Capture the cell that displays the provided text and extract its (x, y) central coordinate. 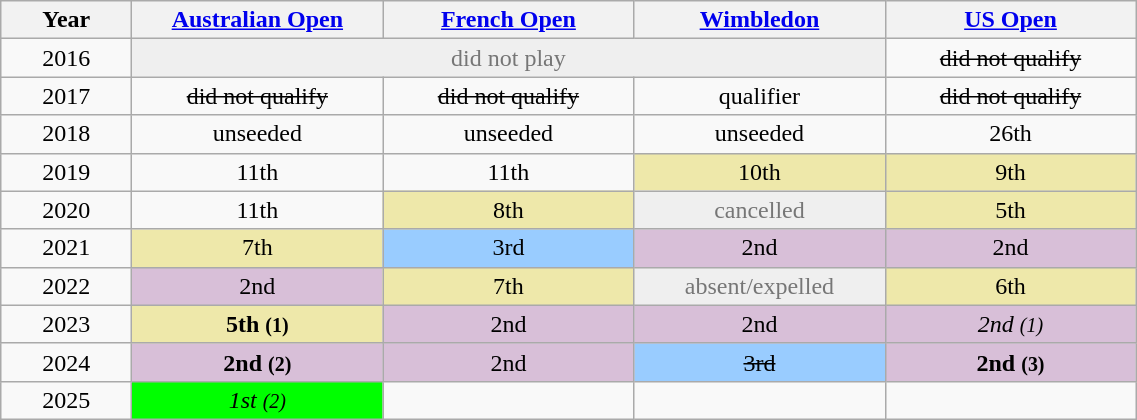
2nd (3) (1010, 362)
10th (760, 172)
5th (1) (258, 324)
qualifier (760, 96)
French Open (508, 20)
US Open (1010, 20)
cancelled (760, 210)
2nd (2) (258, 362)
Wimbledon (760, 20)
2023 (66, 324)
26th (1010, 134)
2019 (66, 172)
2021 (66, 248)
2nd (1) (1010, 324)
absent/expelled (760, 286)
2017 (66, 96)
2022 (66, 286)
2018 (66, 134)
6th (1010, 286)
9th (1010, 172)
2020 (66, 210)
did not play (508, 58)
Year (66, 20)
2024 (66, 362)
2025 (66, 400)
8th (508, 210)
Australian Open (258, 20)
2016 (66, 58)
1st (2) (258, 400)
5th (1010, 210)
